Locate the cell with the specified text and output its (X, Y) center coordinate. 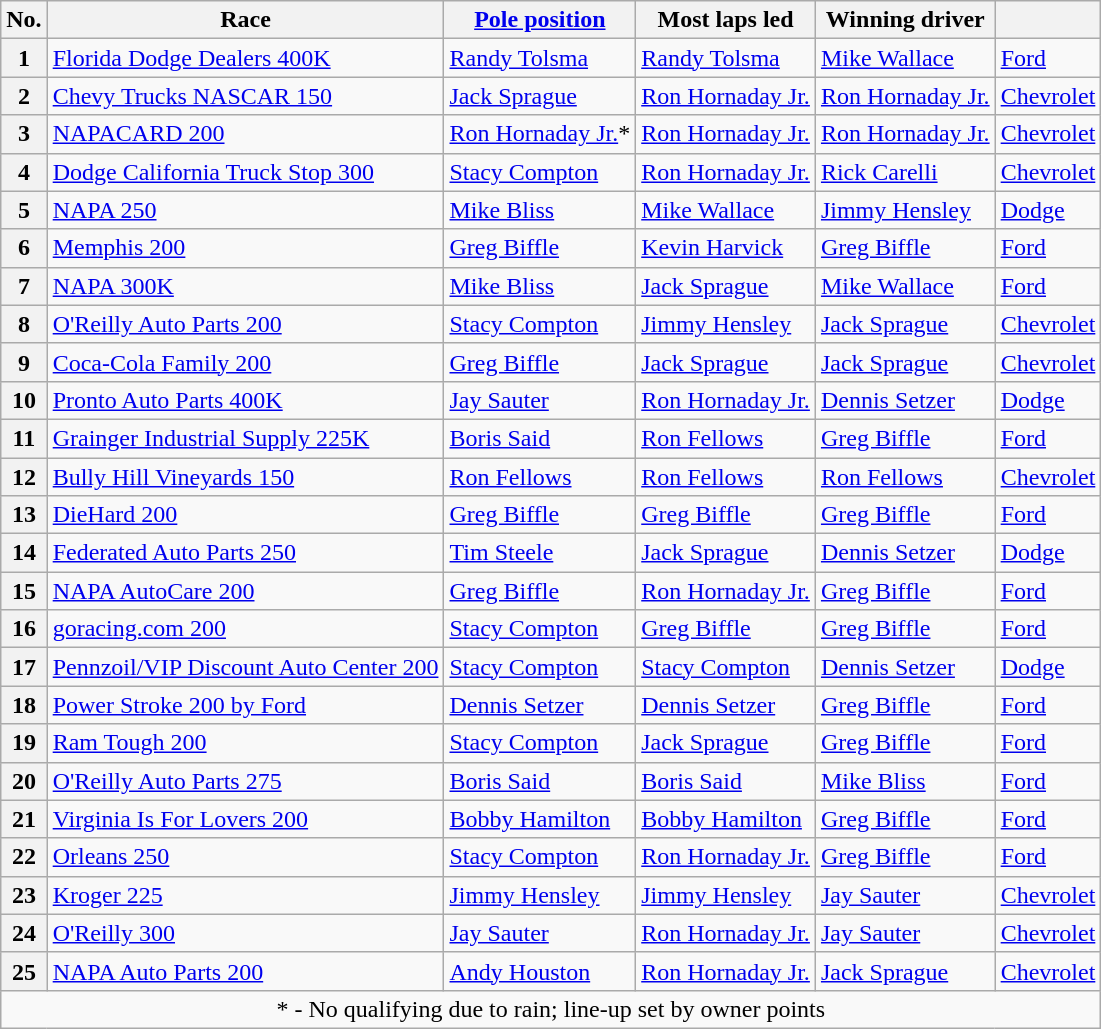
NAPA 300K (246, 286)
Virginia Is For Lovers 200 (246, 819)
8 (24, 324)
NAPA AutoCare 200 (246, 591)
5 (24, 210)
Kevin Harvick (726, 248)
Race (246, 20)
16 (24, 629)
O'Reilly 300 (246, 933)
17 (24, 667)
3 (24, 134)
* - No qualifying due to rain; line-up set by owner points (551, 1009)
NAPA Auto Parts 200 (246, 971)
goracing.com 200 (246, 629)
NAPA 250 (246, 210)
O'Reilly Auto Parts 200 (246, 324)
Florida Dodge Dealers 400K (246, 58)
Memphis 200 (246, 248)
19 (24, 743)
Pennzoil/VIP Discount Auto Center 200 (246, 667)
Rick Carelli (905, 172)
18 (24, 705)
Most laps led (726, 20)
9 (24, 362)
14 (24, 553)
Winning driver (905, 20)
Tim Steele (540, 553)
No. (24, 20)
Grainger Industrial Supply 225K (246, 438)
Federated Auto Parts 250 (246, 553)
10 (24, 400)
13 (24, 515)
7 (24, 286)
Pole position (540, 20)
Ram Tough 200 (246, 743)
4 (24, 172)
1 (24, 58)
Orleans 250 (246, 857)
25 (24, 971)
Coca-Cola Family 200 (246, 362)
11 (24, 438)
24 (24, 933)
2 (24, 96)
Dodge California Truck Stop 300 (246, 172)
Bully Hill Vineyards 150 (246, 477)
21 (24, 819)
Pronto Auto Parts 400K (246, 400)
Power Stroke 200 by Ford (246, 705)
O'Reilly Auto Parts 275 (246, 781)
DieHard 200 (246, 515)
20 (24, 781)
Andy Houston (540, 971)
12 (24, 477)
NAPACARD 200 (246, 134)
Kroger 225 (246, 895)
Ron Hornaday Jr.* (540, 134)
Chevy Trucks NASCAR 150 (246, 96)
22 (24, 857)
6 (24, 248)
15 (24, 591)
23 (24, 895)
